Scan for the cell matching the given text and deliver its [x, y] coordinate at center. 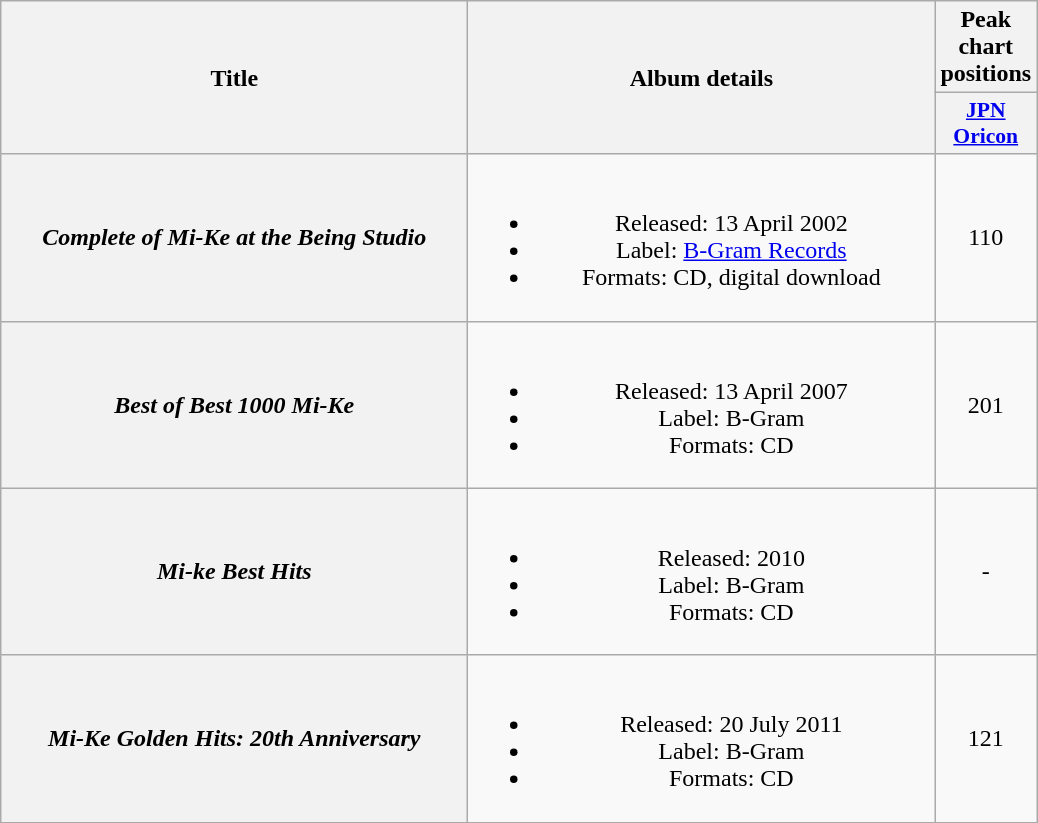
- [986, 572]
121 [986, 738]
Peak chart positions [986, 47]
Released: 20 July 2011Label: B-GramFormats: CD [702, 738]
JPNOricon [986, 124]
Album details [702, 78]
Released: 2010Label: B-GramFormats: CD [702, 572]
Complete of Mi-Ke at the Being Studio [234, 238]
Mi-ke Best Hits [234, 572]
Released: 13 April 2007Label: B-GramFormats: CD [702, 404]
Title [234, 78]
110 [986, 238]
Released: 13 April 2002Label: B-Gram RecordsFormats: CD, digital download [702, 238]
Mi-Ke Golden Hits: 20th Anniversary [234, 738]
Best of Best 1000 Mi-Ke [234, 404]
201 [986, 404]
